Determine the [X, Y] coordinate at the center of the cell enclosing the given text.  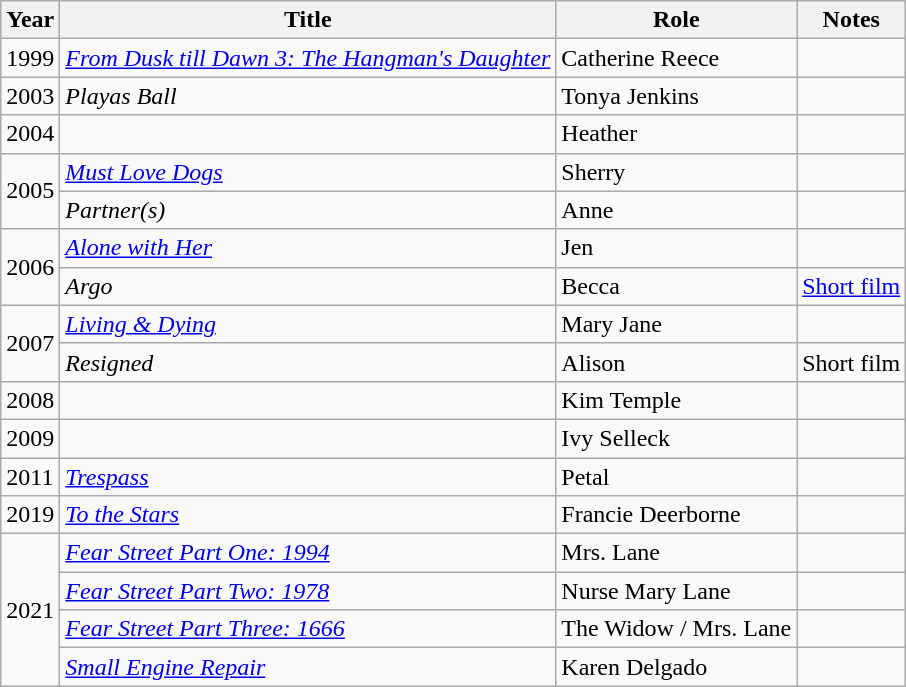
Year [30, 20]
2007 [30, 343]
Partner(s) [308, 210]
Petal [676, 477]
Title [308, 20]
Catherine Reece [676, 58]
2019 [30, 515]
Role [676, 20]
2009 [30, 438]
Resigned [308, 362]
To the Stars [308, 515]
2004 [30, 134]
Jen [676, 248]
2008 [30, 400]
2005 [30, 191]
Anne [676, 210]
2006 [30, 267]
Mrs. Lane [676, 553]
Playas Ball [308, 96]
Alison [676, 362]
Sherry [676, 172]
Tonya Jenkins [676, 96]
Nurse Mary Lane [676, 591]
Francie Deerborne [676, 515]
Alone with Her [308, 248]
Becca [676, 286]
Fear Street Part Three: 1666 [308, 629]
2003 [30, 96]
Mary Jane [676, 324]
Kim Temple [676, 400]
Ivy Selleck [676, 438]
Karen Delgado [676, 667]
Fear Street Part One: 1994 [308, 553]
Argo [308, 286]
Fear Street Part Two: 1978 [308, 591]
Small Engine Repair [308, 667]
Notes [852, 20]
1999 [30, 58]
2021 [30, 610]
Heather [676, 134]
From Dusk till Dawn 3: The Hangman's Daughter [308, 58]
Must Love Dogs [308, 172]
2011 [30, 477]
The Widow / Mrs. Lane [676, 629]
Living & Dying [308, 324]
Trespass [308, 477]
